Capture the cell that displays the provided text and extract its (x, y) central coordinate. 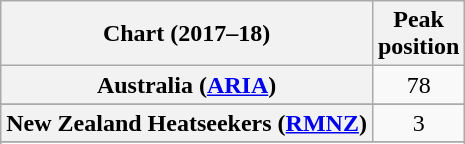
3 (418, 123)
Peak position (418, 34)
Australia (ARIA) (187, 85)
New Zealand Heatseekers (RMNZ) (187, 123)
78 (418, 85)
Chart (2017–18) (187, 34)
